Extract the [X, Y] coordinate from the center of the cell holding the provided text.  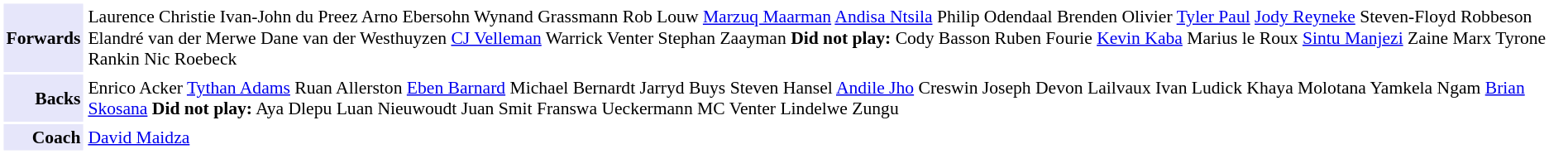
Forwards [43, 37]
Backs [43, 98]
Coach [43, 137]
David Maidza [825, 137]
